Scan for the cell matching the given text and deliver its [x, y] coordinate at center. 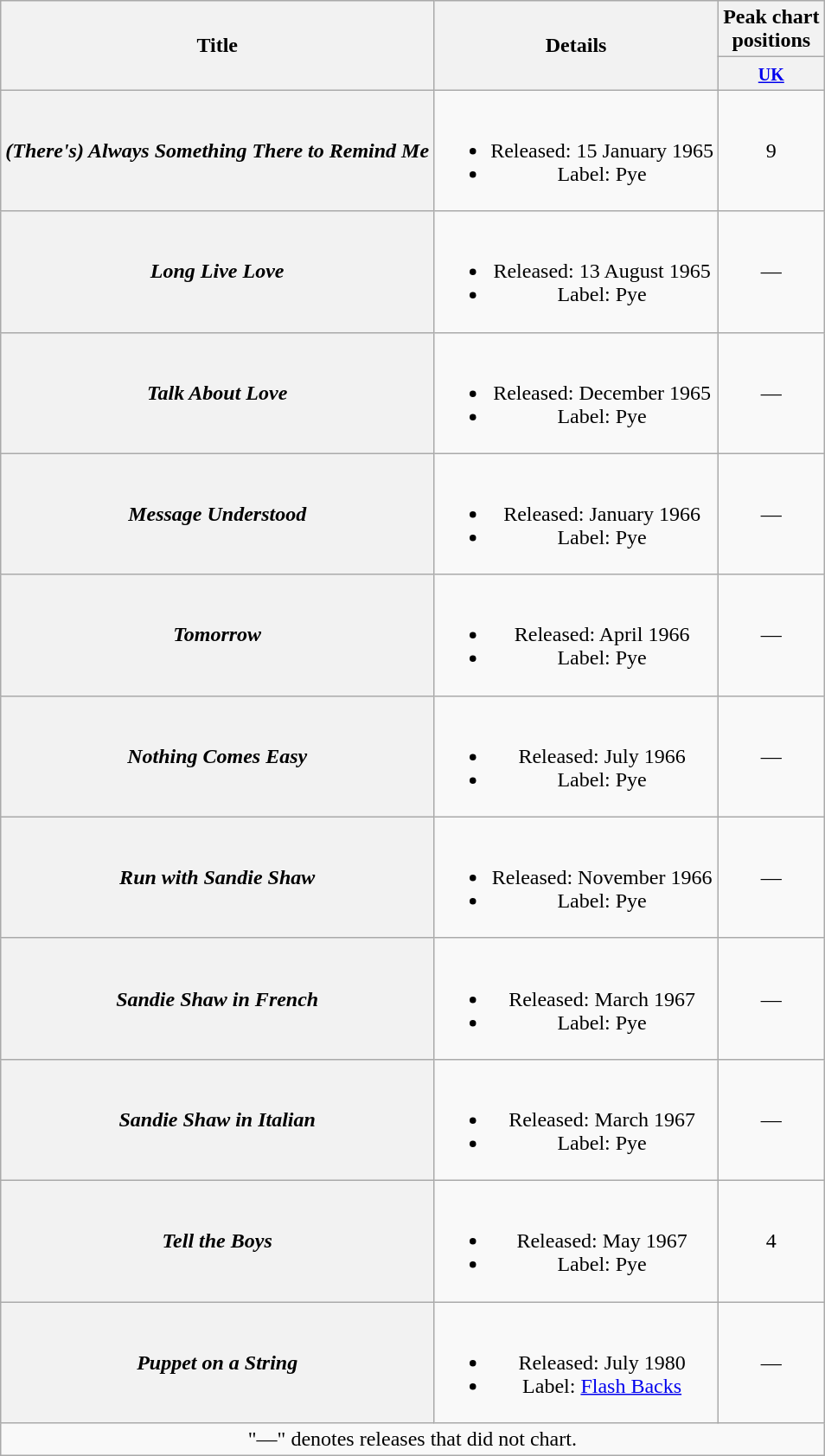
Message Understood [218, 514]
Talk About Love [218, 393]
9 [771, 151]
4 [771, 1241]
Peak chartpositions [771, 29]
Released: 13 August 1965Label: Pye [576, 272]
Sandie Shaw in French [218, 998]
(There's) Always Something There to Remind Me [218, 151]
Released: December 1965Label: Pye [576, 393]
Run with Sandie Shaw [218, 877]
Tomorrow [218, 635]
Released: November 1966Label: Pye [576, 877]
UK [771, 74]
Released: July 1966Label: Pye [576, 756]
Released: May 1967Label: Pye [576, 1241]
Released: April 1966Label: Pye [576, 635]
Tell the Boys [218, 1241]
Puppet on a String [218, 1362]
Details [576, 45]
"—" denotes releases that did not chart. [412, 1440]
Nothing Comes Easy [218, 756]
Title [218, 45]
Long Live Love [218, 272]
Released: January 1966Label: Pye [576, 514]
Released: 15 January 1965Label: Pye [576, 151]
Sandie Shaw in Italian [218, 1119]
Released: July 1980Label: Flash Backs [576, 1362]
